From the cell containing the given text, extract its center point as (x, y) coordinate. 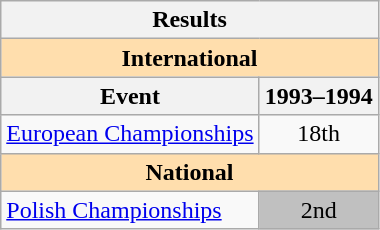
Polish Championships (130, 210)
1993–1994 (318, 96)
National (190, 172)
2nd (318, 210)
Event (130, 96)
European Championships (130, 134)
International (190, 58)
18th (318, 134)
Results (190, 20)
